Extract the [X, Y] coordinate from the center of the cell holding the provided text.  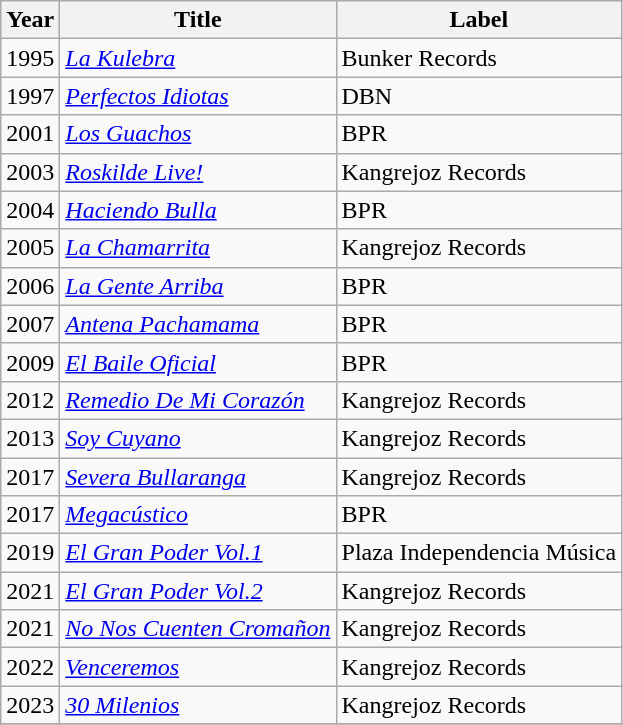
2013 [30, 438]
Venceremos [198, 667]
El Gran Poder Vol.1 [198, 553]
2004 [30, 210]
2006 [30, 286]
Title [198, 20]
La Chamarrita [198, 248]
La Gente Arriba [198, 286]
Roskilde Live! [198, 172]
2001 [30, 134]
Label [479, 20]
2005 [30, 248]
Bunker Records [479, 58]
Los Guachos [198, 134]
2023 [30, 705]
Remedio De Mi Corazón [198, 400]
2009 [30, 362]
Megacústico [198, 515]
La Kulebra [198, 58]
Soy Cuyano [198, 438]
Year [30, 20]
2019 [30, 553]
2022 [30, 667]
El Baile Oficial [198, 362]
Perfectos Idiotas [198, 96]
2003 [30, 172]
Antena Pachamama [198, 324]
30 Milenios [198, 705]
DBN [479, 96]
No Nos Cuenten Cromañon [198, 629]
1995 [30, 58]
Severa Bullaranga [198, 477]
1997 [30, 96]
2012 [30, 400]
2007 [30, 324]
El Gran Poder Vol.2 [198, 591]
Plaza Independencia Música [479, 553]
Haciendo Bulla [198, 210]
